Output the [X, Y] coordinate of the center of the cell containing the given text.  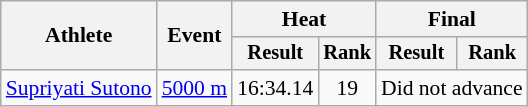
Did not advance [452, 88]
Final [452, 19]
16:34.14 [275, 88]
Supriyati Sutono [79, 88]
Heat [304, 19]
19 [347, 88]
Event [194, 36]
Athlete [79, 36]
5000 m [194, 88]
